Pinpoint the cell where the given text exists, returning its (x, y) midpoint coordinate. 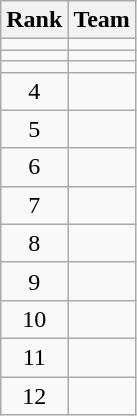
Team (102, 20)
Rank (34, 20)
4 (34, 91)
5 (34, 129)
10 (34, 319)
12 (34, 395)
9 (34, 281)
8 (34, 243)
7 (34, 205)
6 (34, 167)
11 (34, 357)
